Output the [X, Y] coordinate of the center of the cell containing the given text.  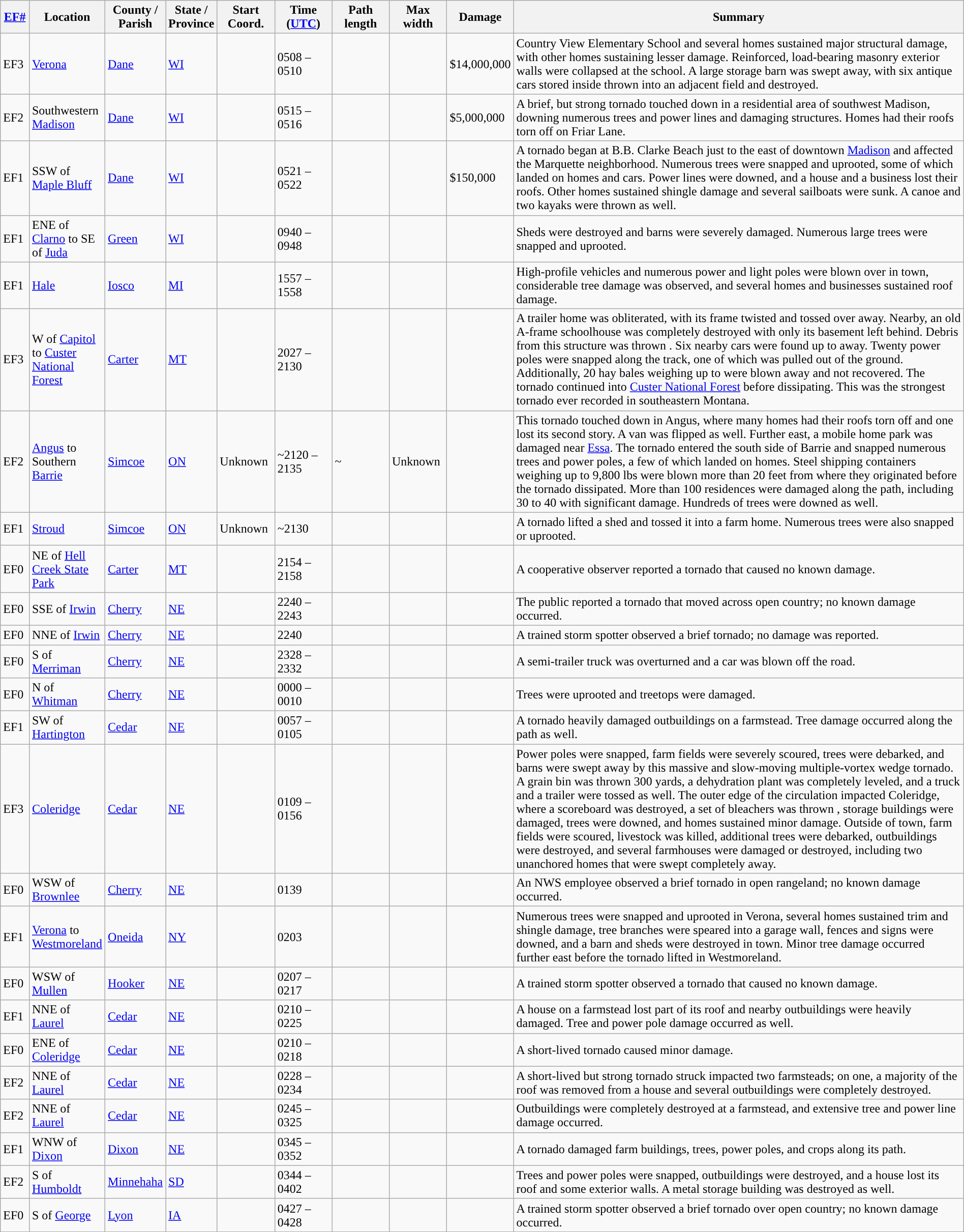
~ [360, 461]
Iosco [135, 285]
IA [191, 1215]
2027 – 2130 [303, 360]
Trees were uprooted and treetops were damaged. [738, 695]
WNW of Dixon [67, 1149]
WSW of Mullen [67, 984]
Damage [480, 17]
0521 – 0522 [303, 178]
An NWS employee observed a brief tornado in open rangeland; no known damage occurred. [738, 890]
SD [191, 1182]
WSW of Brownlee [67, 890]
2240 [303, 635]
Max width [418, 17]
0345 – 0352 [303, 1149]
0427 – 0428 [303, 1215]
Green [135, 239]
0203 [303, 937]
A trained storm spotter observed a brief tornado; no damage was reported. [738, 635]
NE of Hell Creek State Park [67, 569]
Hooker [135, 984]
NNE of Irwin [67, 635]
County / Parish [135, 17]
Southwestern Madison [67, 118]
A trained storm spotter observed a brief tornado over open country; no known damage occurred. [738, 1215]
0508 – 0510 [303, 64]
0139 [303, 890]
Verona [67, 64]
Time (UTC) [303, 17]
Coleridge [67, 809]
ENE of Clarno to SE of Juda [67, 239]
A cooperative observer reported a tornado that caused no known damage. [738, 569]
A semi-trailer truck was overturned and a car was blown off the road. [738, 661]
S of George [67, 1215]
2328 – 2332 [303, 661]
Outbuildings were completely destroyed at a farmstead, and extensive tree and power line damage occurred. [738, 1116]
Angus to Southern Barrie [67, 461]
SSW of Maple Bluff [67, 178]
Location [67, 17]
SSE of Irwin [67, 608]
Dixon [135, 1149]
Hale [67, 285]
0515 – 0516 [303, 118]
Lyon [135, 1215]
Start Coord. [246, 17]
The public reported a tornado that moved across open country; no known damage occurred. [738, 608]
~2130 [303, 529]
0210 – 0225 [303, 1016]
0109 – 0156 [303, 809]
W of Capitol to Custer National Forest [67, 360]
Summary [738, 17]
$5,000,000 [480, 118]
0207 – 0217 [303, 984]
A tornado lifted a shed and tossed it into a farm home. Numerous trees were also snapped or uprooted. [738, 529]
~2120 – 2135 [303, 461]
0940 – 0948 [303, 239]
0344 – 0402 [303, 1182]
SW of Hartington [67, 727]
Oneida [135, 937]
$150,000 [480, 178]
N of Whitman [67, 695]
Minnehaha [135, 1182]
A tornado damaged farm buildings, trees, power poles, and crops along its path. [738, 1149]
EF# [15, 17]
$14,000,000 [480, 64]
S of Merriman [67, 661]
State / Province [191, 17]
A trained storm spotter observed a tornado that caused no known damage. [738, 984]
0057 – 0105 [303, 727]
0245 – 0325 [303, 1116]
2240 – 2243 [303, 608]
MI [191, 285]
Verona to Westmoreland [67, 937]
2154 – 2158 [303, 569]
0210 – 0218 [303, 1050]
Sheds were destroyed and barns were severely damaged. Numerous large trees were snapped and uprooted. [738, 239]
S of Humboldt [67, 1182]
ENE of Coleridge [67, 1050]
A short-lived tornado caused minor damage. [738, 1050]
0000 – 0010 [303, 695]
1557 – 1558 [303, 285]
0228 – 0234 [303, 1082]
A tornado heavily damaged outbuildings on a farmstead. Tree damage occurred along the path as well. [738, 727]
NY [191, 937]
Path length [360, 17]
A house on a farmstead lost part of its roof and nearby outbuildings were heavily damaged. Tree and power pole damage occurred as well. [738, 1016]
Stroud [67, 529]
